For the text-containing cell, return its midpoint in [x, y] coordinate format. 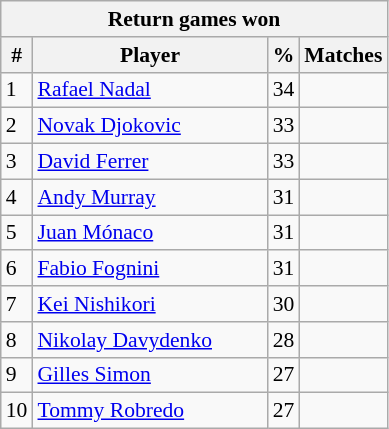
8 [17, 340]
Kei Nishikori [150, 304]
Tommy Robredo [150, 411]
34 [284, 90]
9 [17, 375]
# [17, 55]
Rafael Nadal [150, 90]
Novak Djokovic [150, 126]
6 [17, 269]
Nikolay Davydenko [150, 340]
30 [284, 304]
Andy Murray [150, 197]
Fabio Fognini [150, 269]
3 [17, 162]
28 [284, 340]
Gilles Simon [150, 375]
Player [150, 55]
7 [17, 304]
5 [17, 233]
David Ferrer [150, 162]
2 [17, 126]
Juan Mónaco [150, 233]
Matches [343, 55]
4 [17, 197]
Return games won [194, 19]
% [284, 55]
1 [17, 90]
10 [17, 411]
